Search for the cell housing the specified text and yield its [X, Y] center coordinate. 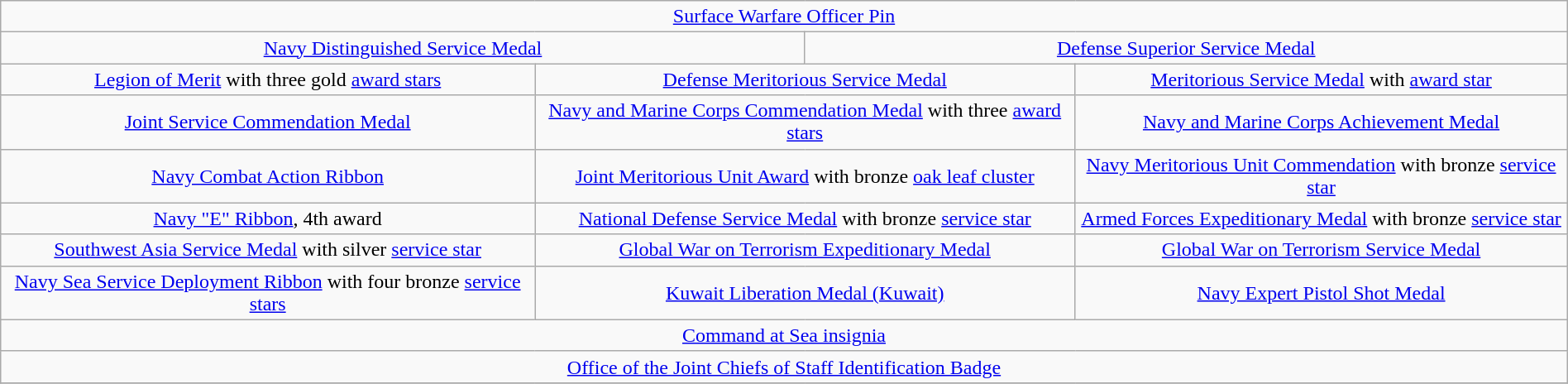
Navy Combat Action Ribbon [268, 175]
Armed Forces Expeditionary Medal with bronze service star [1322, 218]
Legion of Merit with three gold award stars [268, 79]
Defense Meritorious Service Medal [806, 79]
Navy and Marine Corps Achievement Medal [1322, 122]
Navy Sea Service Deployment Ribbon with four bronze service stars [268, 293]
Global War on Terrorism Expeditionary Medal [806, 250]
Navy and Marine Corps Commendation Medal with three award stars [806, 122]
National Defense Service Medal with bronze service star [806, 218]
Southwest Asia Service Medal with silver service star [268, 250]
Defense Superior Service Medal [1186, 48]
Joint Meritorious Unit Award with bronze oak leaf cluster [806, 175]
Surface Warfare Officer Pin [784, 17]
Global War on Terrorism Service Medal [1322, 250]
Joint Service Commendation Medal [268, 122]
Office of the Joint Chiefs of Staff Identification Badge [784, 367]
Navy "E" Ribbon, 4th award [268, 218]
Navy Distinguished Service Medal [403, 48]
Command at Sea insignia [784, 335]
Navy Expert Pistol Shot Medal [1322, 293]
Navy Meritorious Unit Commendation with bronze service star [1322, 175]
Kuwait Liberation Medal (Kuwait) [806, 293]
Meritorious Service Medal with award star [1322, 79]
